Determine the [X, Y] coordinate at the center of the cell enclosing the given text.  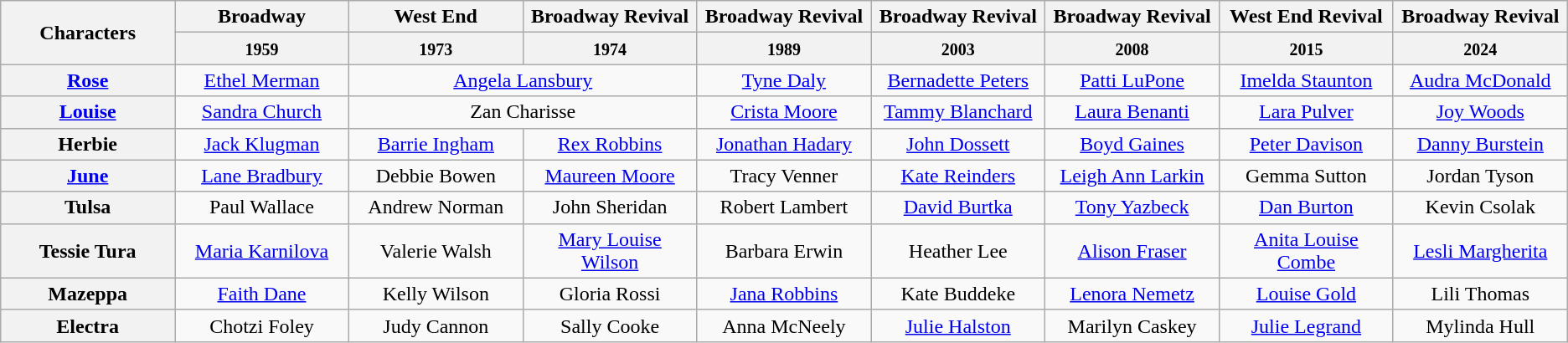
2015 [1306, 49]
Chotzi Foley [262, 325]
Tony Yazbeck [1132, 207]
Jack Klugman [262, 144]
Dan Burton [1306, 207]
Maria Karnilova [262, 251]
Judy Cannon [436, 325]
Imelda Staunton [1306, 80]
John Sheridan [610, 207]
1973 [436, 49]
1989 [784, 49]
Lara Pulver [1306, 112]
Characters [88, 33]
Zan Charisse [523, 112]
Barrie Ingham [436, 144]
Tyne Daly [784, 80]
John Dossett [958, 144]
West End [436, 17]
Bernadette Peters [958, 80]
Laura Benanti [1132, 112]
Rex Robbins [610, 144]
Kelly Wilson [436, 294]
1959 [262, 49]
Lili Thomas [1480, 294]
Tammy Blanchard [958, 112]
Rose [88, 80]
Maureen Moore [610, 176]
Barbara Erwin [784, 251]
Jana Robbins [784, 294]
Herbie [88, 144]
Lesli Margherita [1480, 251]
Andrew Norman [436, 207]
Tessie Tura [88, 251]
2003 [958, 49]
2008 [1132, 49]
Boyd Gaines [1132, 144]
Audra McDonald [1480, 80]
Joy Woods [1480, 112]
David Burtka [958, 207]
Broadway [262, 17]
Tulsa [88, 207]
Ethel Merman [262, 80]
Julie Legrand [1306, 325]
Mary Louise Wilson [610, 251]
Louise [88, 112]
Gemma Sutton [1306, 176]
Debbie Bowen [436, 176]
Kevin Csolak [1480, 207]
Peter Davison [1306, 144]
Valerie Walsh [436, 251]
Jordan Tyson [1480, 176]
June [88, 176]
Angela Lansbury [523, 80]
West End Revival [1306, 17]
Electra [88, 325]
Anna McNeely [784, 325]
Jonathan Hadary [784, 144]
Gloria Rossi [610, 294]
Lenora Nemetz [1132, 294]
Danny Burstein [1480, 144]
Mylinda Hull [1480, 325]
Sally Cooke [610, 325]
Lane Bradbury [262, 176]
Alison Fraser [1132, 251]
Faith Dane [262, 294]
Marilyn Caskey [1132, 325]
1974 [610, 49]
Paul Wallace [262, 207]
2024 [1480, 49]
Anita Louise Combe [1306, 251]
Heather Lee [958, 251]
Patti LuPone [1132, 80]
Robert Lambert [784, 207]
Kate Buddeke [958, 294]
Sandra Church [262, 112]
Julie Halston [958, 325]
Louise Gold [1306, 294]
Mazeppa [88, 294]
Tracy Venner [784, 176]
Crista Moore [784, 112]
Kate Reinders [958, 176]
Leigh Ann Larkin [1132, 176]
